Output the (x, y) coordinate of the center of the cell containing the given text.  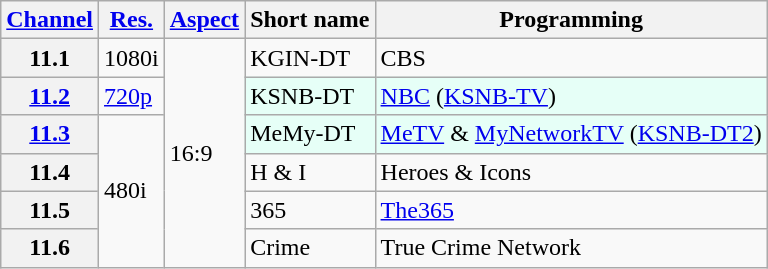
11.6 (50, 248)
NBC (KSNB-TV) (571, 96)
11.3 (50, 134)
MeTV & MyNetworkTV (KSNB-DT2) (571, 134)
H & I (310, 172)
720p (132, 96)
Res. (132, 20)
1080i (132, 58)
MeMy-DT (310, 134)
Programming (571, 20)
Aspect (204, 20)
Short name (310, 20)
CBS (571, 58)
KGIN-DT (310, 58)
11.4 (50, 172)
True Crime Network (571, 248)
Crime (310, 248)
480i (132, 191)
11.5 (50, 210)
11.2 (50, 96)
365 (310, 210)
Heroes & Icons (571, 172)
Channel (50, 20)
16:9 (204, 153)
KSNB-DT (310, 96)
11.1 (50, 58)
The365 (571, 210)
